Search for the cell housing the specified text and yield its [x, y] center coordinate. 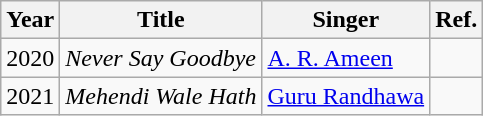
Ref. [456, 20]
Guru Randhawa [346, 96]
Year [30, 20]
Never Say Goodbye [161, 58]
2021 [30, 96]
Title [161, 20]
A. R. Ameen [346, 58]
Mehendi Wale Hath [161, 96]
2020 [30, 58]
Singer [346, 20]
